Return (X, Y) of the center of cell containing provided text 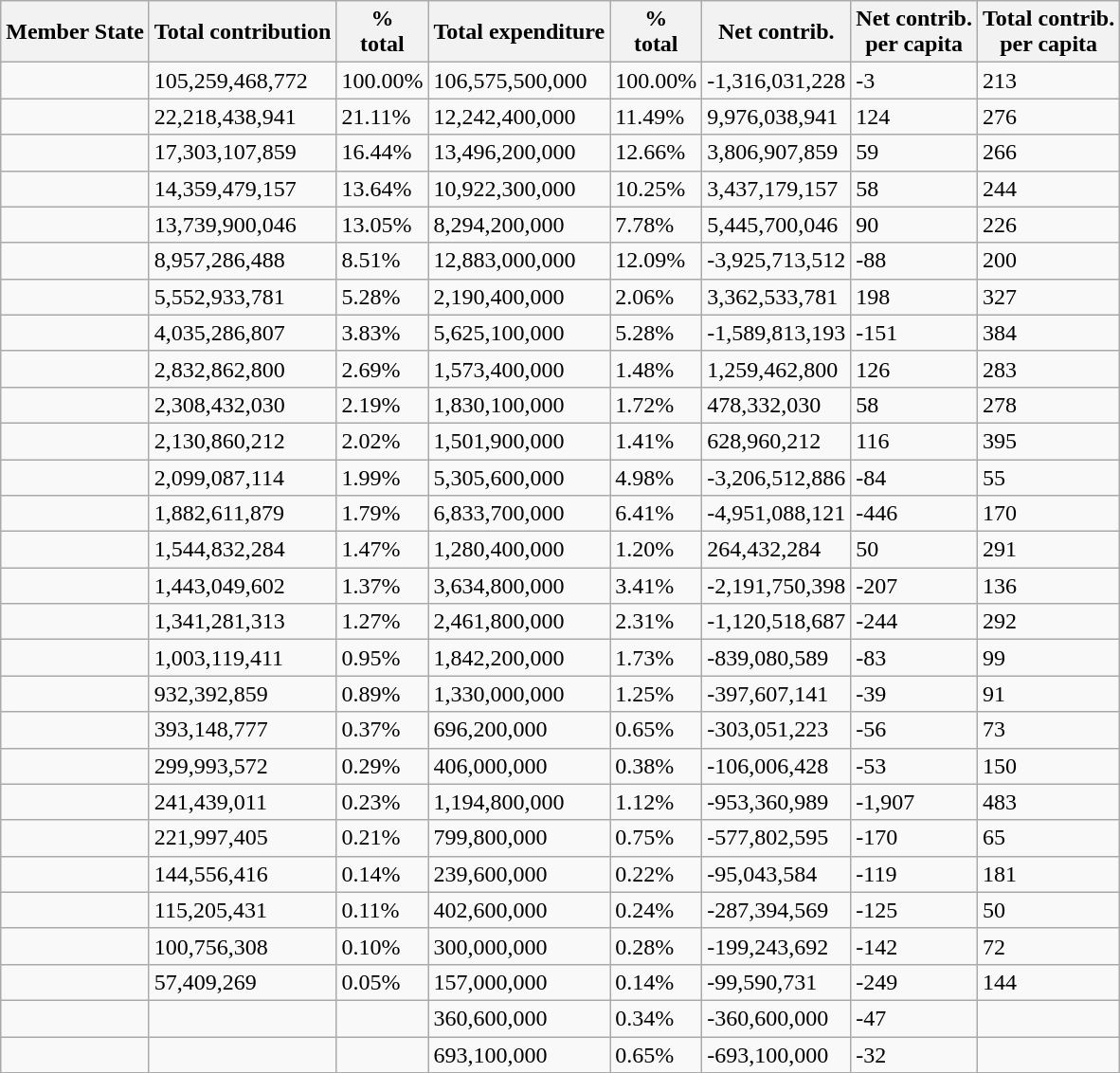
1,544,832,284 (243, 550)
-47 (914, 1018)
13.64% (383, 189)
2.19% (383, 405)
13,739,900,046 (243, 225)
126 (914, 369)
11.49% (656, 117)
628,960,212 (777, 441)
14,359,479,157 (243, 189)
0.11% (383, 910)
-360,600,000 (777, 1018)
-4,951,088,121 (777, 514)
0.23% (383, 802)
2,461,800,000 (519, 622)
283 (1049, 369)
10.25% (656, 189)
478,332,030 (777, 405)
198 (914, 297)
124 (914, 117)
406,000,000 (519, 766)
181 (1049, 874)
2.69% (383, 369)
1.37% (383, 586)
239,600,000 (519, 874)
12,242,400,000 (519, 117)
65 (1049, 838)
12.09% (656, 261)
1.72% (656, 405)
57,409,269 (243, 982)
1,259,462,800 (777, 369)
1.79% (383, 514)
483 (1049, 802)
213 (1049, 81)
21.11% (383, 117)
7.78% (656, 225)
13.05% (383, 225)
-303,051,223 (777, 730)
6.41% (656, 514)
2,832,862,800 (243, 369)
6,833,700,000 (519, 514)
Total contrib.per capita (1049, 32)
1,443,049,602 (243, 586)
932,392,859 (243, 694)
1,003,119,411 (243, 658)
157,000,000 (519, 982)
-953,360,989 (777, 802)
13,496,200,000 (519, 153)
1.27% (383, 622)
Net contrib.per capita (914, 32)
266 (1049, 153)
1.73% (656, 658)
17,303,107,859 (243, 153)
3.41% (656, 586)
1,330,000,000 (519, 694)
-1,316,031,228 (777, 81)
226 (1049, 225)
-693,100,000 (777, 1055)
4.98% (656, 477)
1,194,800,000 (519, 802)
693,100,000 (519, 1055)
221,997,405 (243, 838)
9,976,038,941 (777, 117)
-839,080,589 (777, 658)
-3 (914, 81)
-577,802,595 (777, 838)
-83 (914, 658)
0.38% (656, 766)
1,882,611,879 (243, 514)
106,575,500,000 (519, 81)
1.25% (656, 694)
278 (1049, 405)
144 (1049, 982)
99 (1049, 658)
5,445,700,046 (777, 225)
1.41% (656, 441)
299,993,572 (243, 766)
4,035,286,807 (243, 333)
10,922,300,000 (519, 189)
-84 (914, 477)
136 (1049, 586)
-397,607,141 (777, 694)
-170 (914, 838)
244 (1049, 189)
2,130,860,212 (243, 441)
264,432,284 (777, 550)
0.21% (383, 838)
395 (1049, 441)
12,883,000,000 (519, 261)
2.02% (383, 441)
8,294,200,000 (519, 225)
3,362,533,781 (777, 297)
144,556,416 (243, 874)
-39 (914, 694)
1,341,281,313 (243, 622)
8,957,286,488 (243, 261)
-119 (914, 874)
-3,925,713,512 (777, 261)
1.12% (656, 802)
-249 (914, 982)
-56 (914, 730)
-53 (914, 766)
1.48% (656, 369)
5,552,933,781 (243, 297)
Total contribution (243, 32)
-95,043,584 (777, 874)
799,800,000 (519, 838)
1,830,100,000 (519, 405)
Member State (76, 32)
3,806,907,859 (777, 153)
360,600,000 (519, 1018)
150 (1049, 766)
5,305,600,000 (519, 477)
0.10% (383, 946)
72 (1049, 946)
-446 (914, 514)
1,842,200,000 (519, 658)
-1,120,518,687 (777, 622)
3.83% (383, 333)
59 (914, 153)
276 (1049, 117)
2.06% (656, 297)
73 (1049, 730)
0.28% (656, 946)
-106,006,428 (777, 766)
22,218,438,941 (243, 117)
105,259,468,772 (243, 81)
116 (914, 441)
384 (1049, 333)
Net contrib. (777, 32)
1.99% (383, 477)
12.66% (656, 153)
1,573,400,000 (519, 369)
-151 (914, 333)
Total expenditure (519, 32)
0.75% (656, 838)
291 (1049, 550)
-1,589,813,193 (777, 333)
2,308,432,030 (243, 405)
402,600,000 (519, 910)
1.47% (383, 550)
16.44% (383, 153)
-125 (914, 910)
115,205,431 (243, 910)
696,200,000 (519, 730)
300,000,000 (519, 946)
90 (914, 225)
-2,191,750,398 (777, 586)
2,190,400,000 (519, 297)
2,099,087,114 (243, 477)
0.95% (383, 658)
292 (1049, 622)
91 (1049, 694)
8.51% (383, 261)
170 (1049, 514)
-199,243,692 (777, 946)
0.89% (383, 694)
-207 (914, 586)
-99,590,731 (777, 982)
0.37% (383, 730)
0.22% (656, 874)
0.34% (656, 1018)
100,756,308 (243, 946)
-3,206,512,886 (777, 477)
-142 (914, 946)
3,437,179,157 (777, 189)
393,148,777 (243, 730)
1,280,400,000 (519, 550)
-32 (914, 1055)
241,439,011 (243, 802)
2.31% (656, 622)
-244 (914, 622)
-1,907 (914, 802)
-88 (914, 261)
1,501,900,000 (519, 441)
0.24% (656, 910)
200 (1049, 261)
3,634,800,000 (519, 586)
5,625,100,000 (519, 333)
1.20% (656, 550)
0.05% (383, 982)
327 (1049, 297)
-287,394,569 (777, 910)
55 (1049, 477)
0.29% (383, 766)
